Output the (X, Y) coordinate of the center of the cell containing the given text.  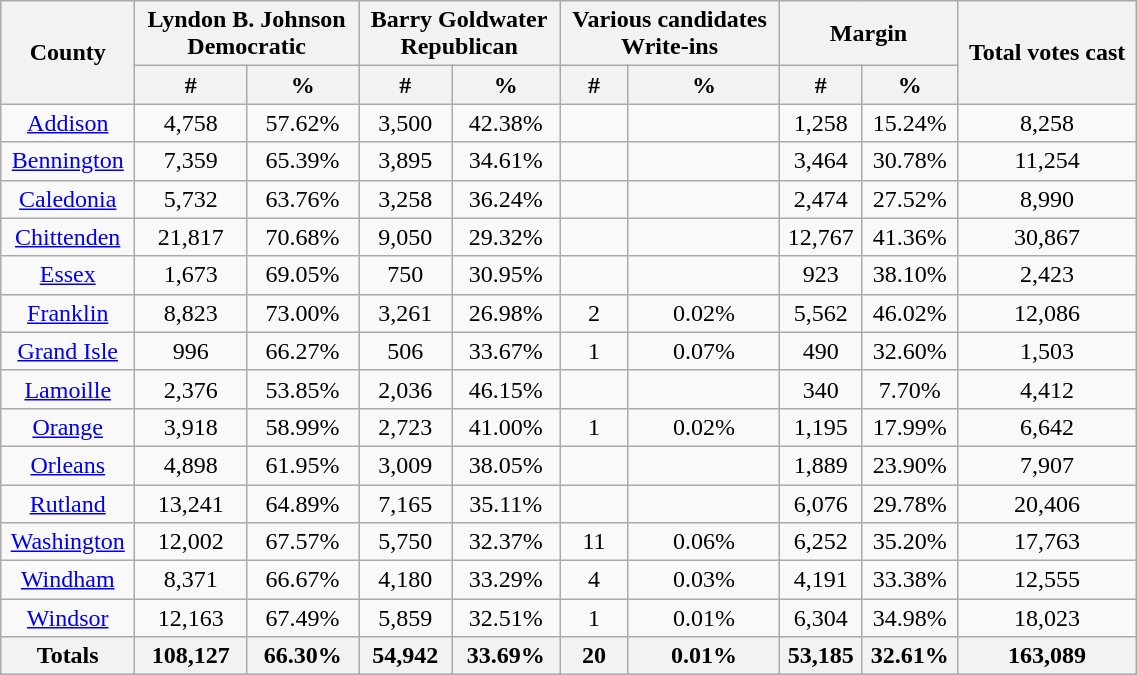
3,918 (191, 427)
1,889 (821, 465)
66.30% (303, 656)
2,723 (406, 427)
Lamoille (68, 389)
33.38% (910, 580)
2,376 (191, 389)
33.67% (506, 351)
5,732 (191, 199)
8,990 (1046, 199)
64.89% (303, 503)
5,859 (406, 618)
750 (406, 275)
69.05% (303, 275)
0.03% (704, 580)
34.98% (910, 618)
32.51% (506, 618)
Franklin (68, 313)
6,252 (821, 542)
Barry GoldwaterRepublican (460, 34)
4,898 (191, 465)
30.95% (506, 275)
0.06% (704, 542)
1,503 (1046, 351)
Caledonia (68, 199)
42.38% (506, 123)
923 (821, 275)
2,474 (821, 199)
41.36% (910, 237)
Grand Isle (68, 351)
7,165 (406, 503)
2,423 (1046, 275)
66.67% (303, 580)
35.11% (506, 503)
4,180 (406, 580)
163,089 (1046, 656)
20,406 (1046, 503)
6,076 (821, 503)
1,195 (821, 427)
26.98% (506, 313)
Lyndon B. JohnsonDemocratic (247, 34)
Total votes cast (1046, 52)
21,817 (191, 237)
30.78% (910, 161)
4,412 (1046, 389)
57.62% (303, 123)
3,009 (406, 465)
3,464 (821, 161)
12,002 (191, 542)
58.99% (303, 427)
Margin (869, 34)
Orange (68, 427)
38.10% (910, 275)
38.05% (506, 465)
15.24% (910, 123)
996 (191, 351)
Orleans (68, 465)
20 (594, 656)
Various candidatesWrite-ins (670, 34)
8,258 (1046, 123)
5,750 (406, 542)
0.07% (704, 351)
340 (821, 389)
73.00% (303, 313)
3,500 (406, 123)
3,258 (406, 199)
67.57% (303, 542)
12,163 (191, 618)
7,907 (1046, 465)
30,867 (1046, 237)
53,185 (821, 656)
53.85% (303, 389)
63.76% (303, 199)
7.70% (910, 389)
34.61% (506, 161)
7,359 (191, 161)
6,642 (1046, 427)
11 (594, 542)
54,942 (406, 656)
70.68% (303, 237)
11,254 (1046, 161)
23.90% (910, 465)
Totals (68, 656)
1,258 (821, 123)
41.00% (506, 427)
32.60% (910, 351)
Addison (68, 123)
Windham (68, 580)
17,763 (1046, 542)
32.61% (910, 656)
17.99% (910, 427)
32.37% (506, 542)
18,023 (1046, 618)
108,127 (191, 656)
3,261 (406, 313)
5,562 (821, 313)
12,767 (821, 237)
66.27% (303, 351)
506 (406, 351)
12,555 (1046, 580)
6,304 (821, 618)
3,895 (406, 161)
27.52% (910, 199)
61.95% (303, 465)
35.20% (910, 542)
46.15% (506, 389)
1,673 (191, 275)
4,758 (191, 123)
8,823 (191, 313)
33.29% (506, 580)
33.69% (506, 656)
4 (594, 580)
9,050 (406, 237)
13,241 (191, 503)
2,036 (406, 389)
12,086 (1046, 313)
65.39% (303, 161)
Chittenden (68, 237)
29.32% (506, 237)
Essex (68, 275)
46.02% (910, 313)
4,191 (821, 580)
Washington (68, 542)
County (68, 52)
Rutland (68, 503)
67.49% (303, 618)
36.24% (506, 199)
490 (821, 351)
Bennington (68, 161)
8,371 (191, 580)
Windsor (68, 618)
2 (594, 313)
29.78% (910, 503)
